Search for the cell housing the specified text and yield its (x, y) center coordinate. 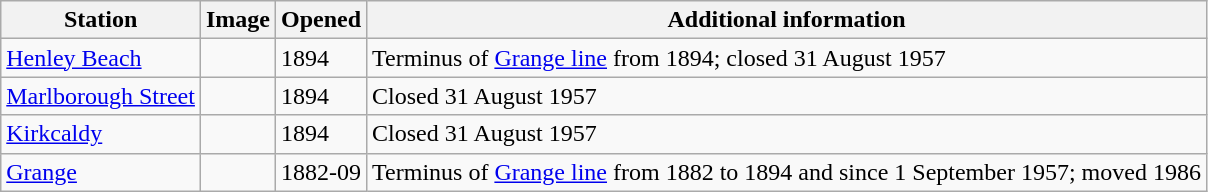
1882-09 (320, 172)
Image (238, 20)
Additional information (787, 20)
Grange (101, 172)
Marlborough Street (101, 96)
Terminus of Grange line from 1894; closed 31 August 1957 (787, 58)
Station (101, 20)
Opened (320, 20)
Terminus of Grange line from 1882 to 1894 and since 1 September 1957; moved 1986 (787, 172)
Henley Beach (101, 58)
Kirkcaldy (101, 134)
